Extract the [x, y] coordinate from the center of the cell holding the provided text.  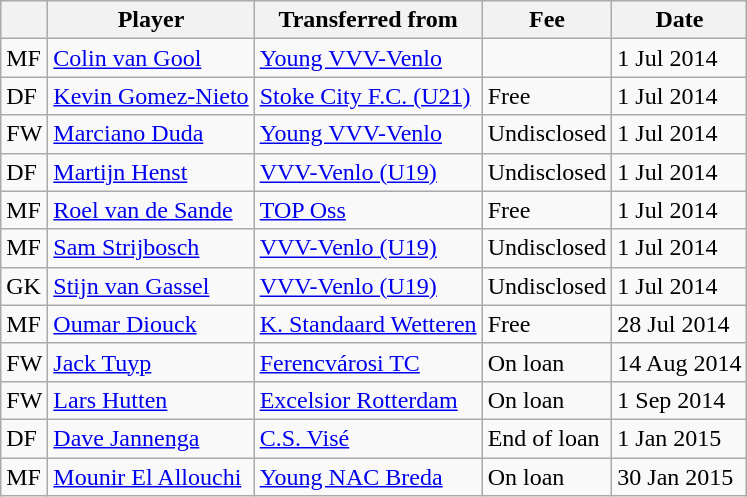
K. Standaard Wetteren [368, 324]
Jack Tuyp [151, 362]
Excelsior Rotterdam [368, 400]
Oumar Diouck [151, 324]
Roel van de Sande [151, 210]
Kevin Gomez-Nieto [151, 96]
14 Aug 2014 [680, 362]
1 Sep 2014 [680, 400]
Martijn Henst [151, 172]
30 Jan 2015 [680, 477]
Lars Hutten [151, 400]
28 Jul 2014 [680, 324]
Transferred from [368, 20]
C.S. Visé [368, 438]
Fee [547, 20]
Stijn van Gassel [151, 286]
Colin van Gool [151, 58]
TOP Oss [368, 210]
GK [24, 286]
Date [680, 20]
Ferencvárosi TC [368, 362]
Sam Strijbosch [151, 248]
End of loan [547, 438]
Mounir El Allouchi [151, 477]
Dave Jannenga [151, 438]
Young NAC Breda [368, 477]
Stoke City F.C. (U21) [368, 96]
Marciano Duda [151, 134]
1 Jan 2015 [680, 438]
Player [151, 20]
